For the text-containing cell, return its midpoint in (x, y) coordinate format. 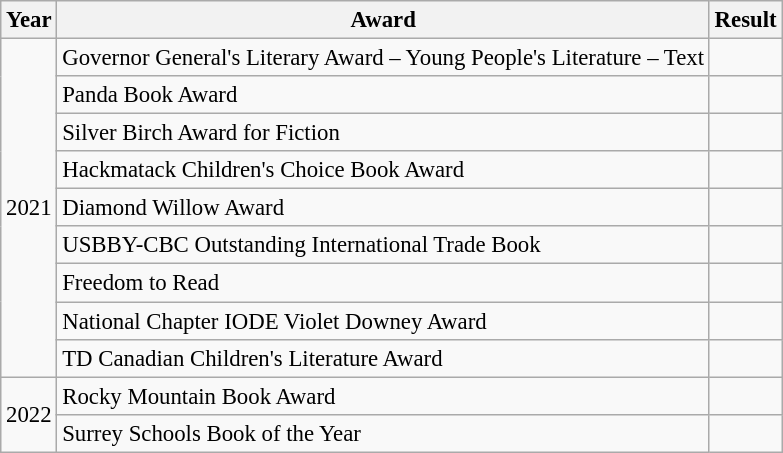
2021 (29, 208)
Hackmatack Children's Choice Book Award (383, 170)
2022 (29, 414)
USBBY-CBC Outstanding International Trade Book (383, 245)
TD Canadian Children's Literature Award (383, 358)
Year (29, 20)
National Chapter IODE Violet Downey Award (383, 321)
Governor General's Literary Award – Young People's Literature – Text (383, 58)
Diamond Willow Award (383, 208)
Surrey Schools Book of the Year (383, 433)
Rocky Mountain Book Award (383, 396)
Silver Birch Award for Fiction (383, 133)
Freedom to Read (383, 283)
Award (383, 20)
Result (746, 20)
Panda Book Award (383, 95)
